From the cell containing the given text, extract its center point as [X, Y] coordinate. 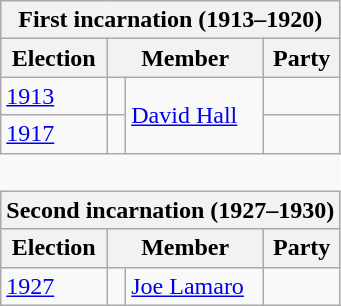
Joe Lamaro [195, 286]
1927 [54, 286]
1913 [54, 96]
Second incarnation (1927–1930) [170, 210]
First incarnation (1913–1920) [170, 20]
1917 [54, 134]
David Hall [195, 115]
